Find where the given text appears and provide that cell's center as [X, Y] coordinate. 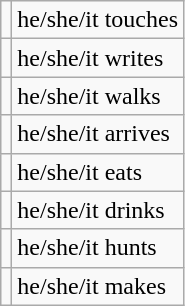
he/she/it arrives [98, 134]
he/she/it drinks [98, 210]
he/she/it writes [98, 58]
he/she/it walks [98, 96]
he/she/it eats [98, 172]
he/she/it hunts [98, 248]
he/she/it makes [98, 286]
he/she/it touches [98, 20]
